Return [x, y] of the center of cell containing provided text 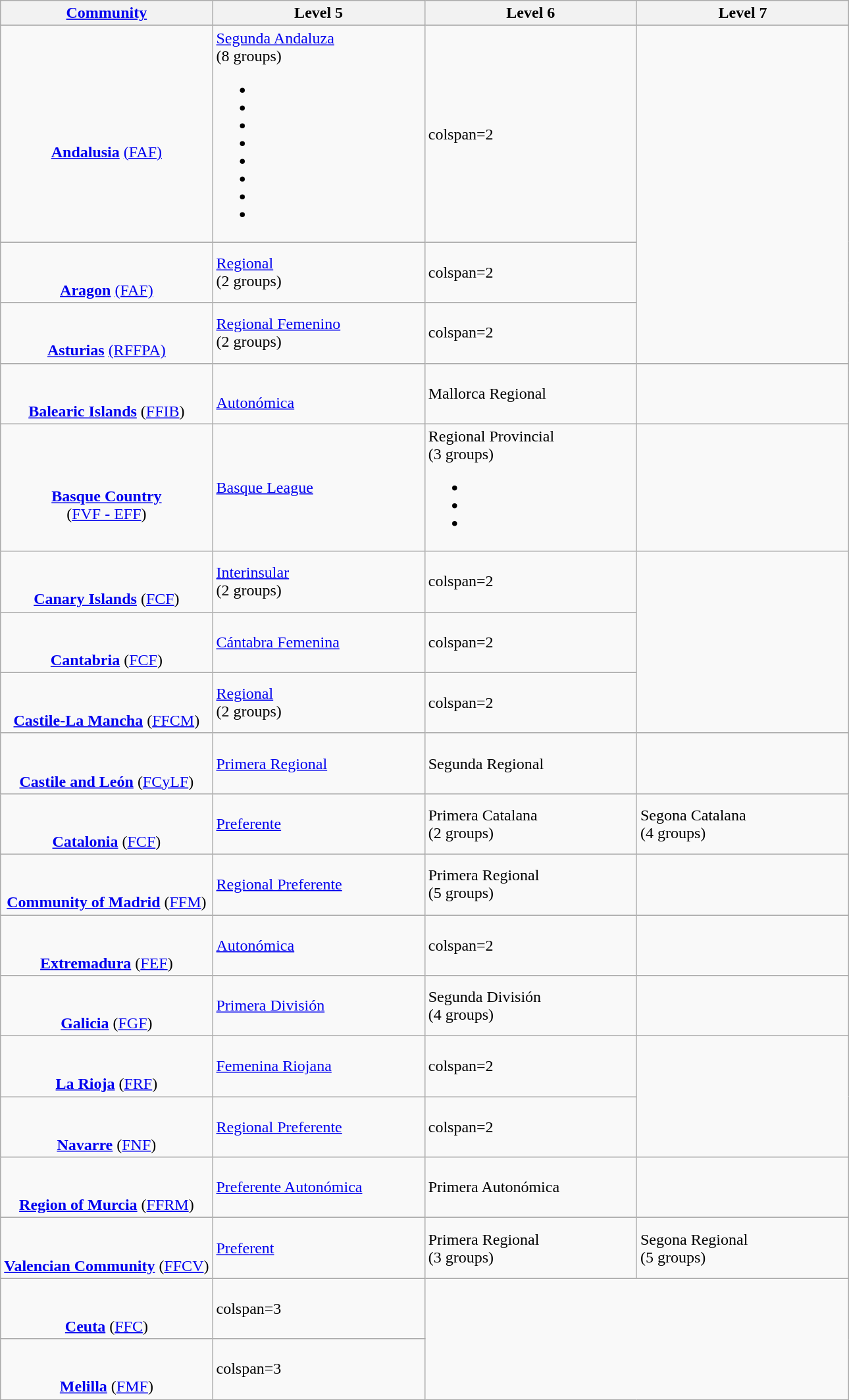
Navarre (FNF) [107, 1127]
Canary Islands (FCF) [107, 582]
Melilla (FMF) [107, 1369]
Galicia (FGF) [107, 1006]
Extremadura (FEF) [107, 945]
Primera División [319, 1006]
Preferente Autonómica [319, 1187]
Primera Autonómica [530, 1187]
Regional Femenino(2 groups) [319, 333]
Primera Regional [319, 763]
Interinsular(2 groups) [319, 582]
Segunda Regional [530, 763]
Regional Provincial(3 groups) [530, 488]
Castile and León (FCyLF) [107, 763]
Cantabria (FCF) [107, 642]
Cántabra Femenina [319, 642]
Valencian Community (FFCV) [107, 1248]
Level 7 [742, 13]
Mallorca Regional [530, 393]
Basque League [319, 488]
Region of Murcia (FFRM) [107, 1187]
Primera Regional(3 groups) [530, 1248]
Preferente [319, 824]
Castile-La Mancha (FFCM) [107, 703]
Primera Regional(5 groups) [530, 884]
Femenina Riojana [319, 1066]
Level 5 [319, 13]
Catalonia (FCF) [107, 824]
Aragon (FAF) [107, 272]
La Rioja (FRF) [107, 1066]
Andalusia (FAF) [107, 134]
Basque Country (FVF - EFF) [107, 488]
Segona Catalana(4 groups) [742, 824]
Community [107, 13]
Preferent [319, 1248]
Ceuta (FFC) [107, 1309]
Primera Catalana(2 groups) [530, 824]
Segona Regional(5 groups) [742, 1248]
Level 6 [530, 13]
Balearic Islands (FFIB) [107, 393]
Segunda Andaluza(8 groups) [319, 134]
Community of Madrid (FFM) [107, 884]
Segunda División(4 groups) [530, 1006]
Asturias (RFFPA) [107, 333]
